Return (x, y) of the center of cell containing provided text 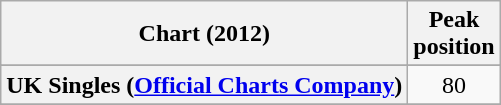
UK Singles (Official Charts Company) (204, 85)
80 (454, 85)
Chart (2012) (204, 34)
Peakposition (454, 34)
